Return the (X, Y) coordinate for the center point of the cell that contains the specified text.  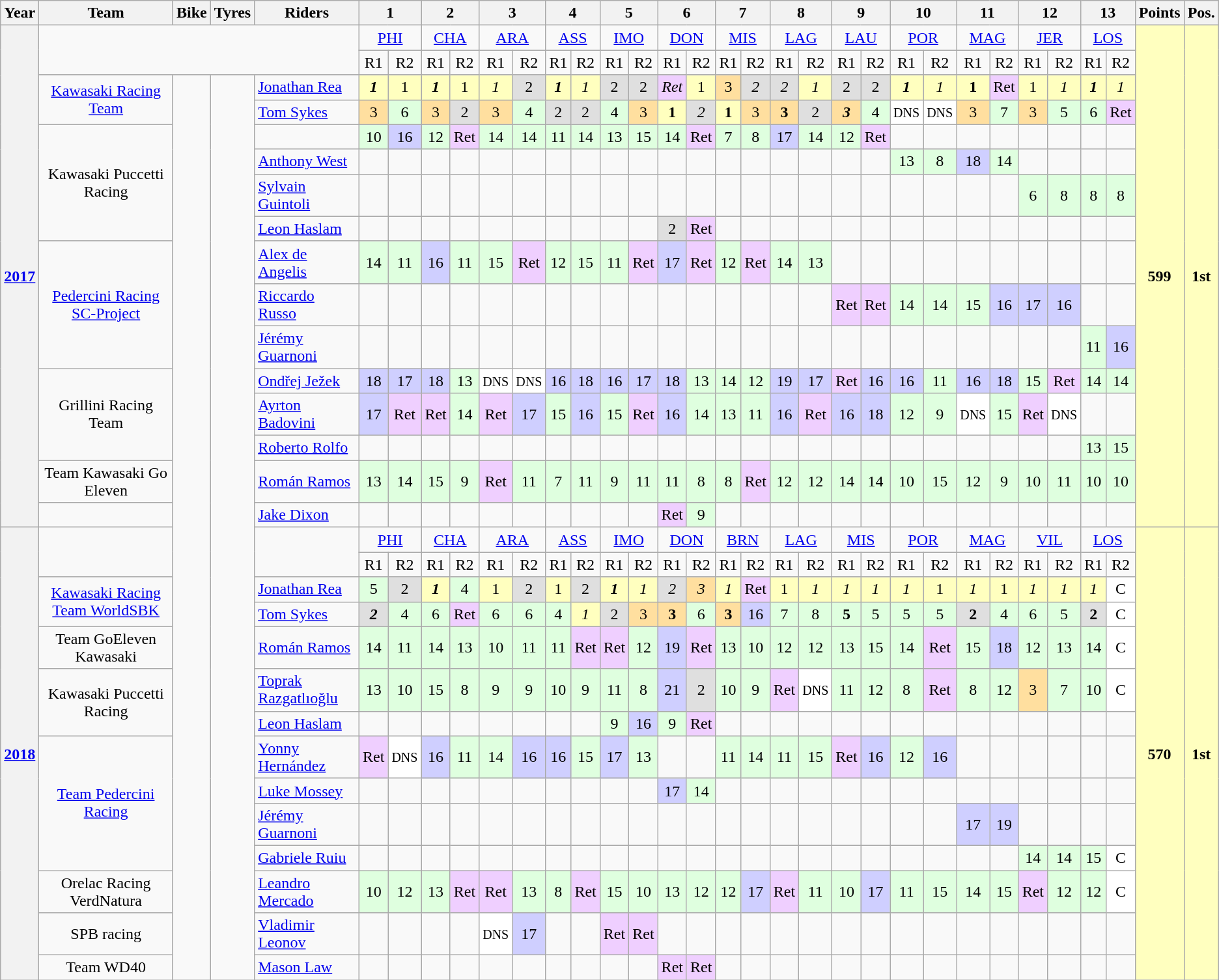
Ondřej Ježek (307, 381)
Kawasaki Racing Team (106, 100)
Gabriele Ruiu (307, 858)
Yonny Hernández (307, 757)
Leandro Mercado (307, 891)
Kawasaki Racing Team WorldSBK (106, 602)
Tyres (232, 13)
Pedercini Racing SC-Project (106, 305)
Roberto Rolfo (307, 448)
BRN (742, 540)
Bike (191, 13)
Ayrton Badovini (307, 414)
Jake Dixon (307, 515)
Riccardo Russo (307, 305)
SPB racing (106, 934)
Team Kawasaki Go Eleven (106, 482)
Team GoEleven Kawasaki (106, 647)
Orelac Racing VerdNatura (106, 891)
2018 (20, 754)
Year (20, 13)
21 (672, 690)
Alex de Angelis (307, 262)
Vladimir Leonov (307, 934)
Riders (307, 13)
Team Pedercini Racing (106, 803)
Team WD40 (106, 968)
JER (1050, 38)
Pos. (1201, 13)
LAU (861, 38)
599 (1159, 276)
Anthony West (307, 161)
Team (106, 13)
Luke Mossey (307, 791)
Toprak Razgatlıoğlu (307, 690)
Mason Law (307, 968)
VIL (1050, 540)
Points (1159, 13)
Grillini Racing Team (106, 414)
Sylvain Guintoli (307, 195)
2017 (20, 276)
570 (1159, 754)
